Extract the [x, y] coordinate from the center of the cell holding the provided text.  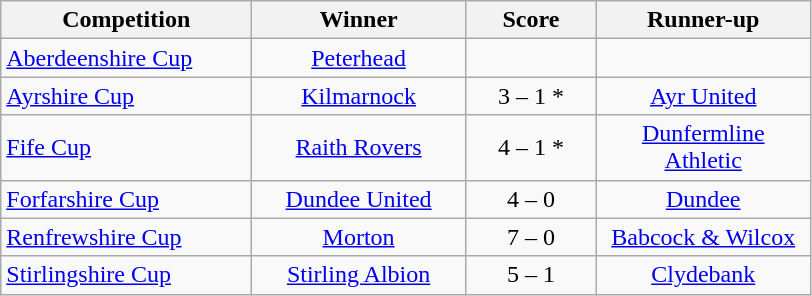
4 – 1 * [530, 148]
Aberdeenshire Cup [126, 58]
Kilmarnock [359, 96]
Peterhead [359, 58]
4 – 0 [530, 199]
Fife Cup [126, 148]
Babcock & Wilcox [703, 237]
Dundee [703, 199]
Raith Rovers [359, 148]
Ayrshire Cup [126, 96]
Morton [359, 237]
3 – 1 * [530, 96]
Renfrewshire Cup [126, 237]
Score [530, 20]
Winner [359, 20]
Dundee United [359, 199]
Dunfermline Athletic [703, 148]
Clydebank [703, 275]
Stirlingshire Cup [126, 275]
Ayr United [703, 96]
Forfarshire Cup [126, 199]
Stirling Albion [359, 275]
5 – 1 [530, 275]
Runner-up [703, 20]
7 – 0 [530, 237]
Competition [126, 20]
